Output the (X, Y) coordinate of the center of the cell containing the given text.  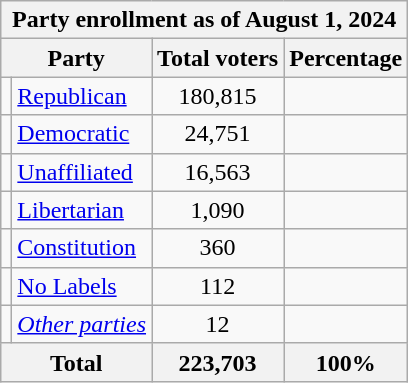
Unaffiliated (82, 172)
Other parties (82, 324)
24,751 (218, 134)
Total (76, 362)
Libertarian (82, 210)
Democratic (82, 134)
Republican (82, 96)
1,090 (218, 210)
12 (218, 324)
Party enrollment as of August 1, 2024 (204, 20)
Party (76, 58)
100% (346, 362)
223,703 (218, 362)
360 (218, 248)
Constitution (82, 248)
No Labels (82, 286)
112 (218, 286)
Total voters (218, 58)
180,815 (218, 96)
16,563 (218, 172)
Percentage (346, 58)
